Output the [x, y] coordinate of the center of the cell containing the given text.  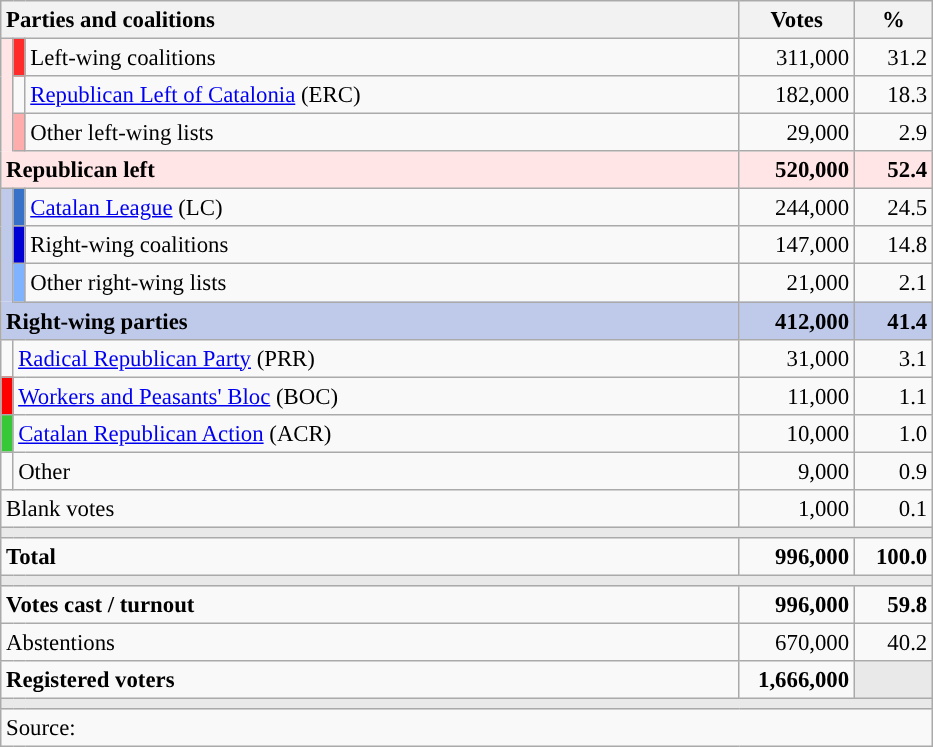
18.3 [893, 95]
Catalan Republican Action (ACR) [376, 433]
2.9 [893, 133]
100.0 [893, 557]
1,000 [797, 509]
Radical Republican Party (PRR) [376, 358]
412,000 [797, 321]
41.4 [893, 321]
1.1 [893, 396]
Right-wing coalitions [382, 245]
31.2 [893, 58]
Other right-wing lists [382, 283]
244,000 [797, 208]
Republican Left of Catalonia (ERC) [382, 95]
Votes cast / turnout [370, 605]
670,000 [797, 643]
1.0 [893, 433]
Votes [797, 20]
Catalan League (LC) [382, 208]
182,000 [797, 95]
147,000 [797, 245]
24.5 [893, 208]
11,000 [797, 396]
Workers and Peasants' Bloc (BOC) [376, 396]
Left-wing coalitions [382, 58]
311,000 [797, 58]
0.1 [893, 509]
Abstentions [370, 643]
59.8 [893, 605]
Other left-wing lists [382, 133]
Right-wing parties [370, 321]
% [893, 20]
520,000 [797, 170]
31,000 [797, 358]
Other [376, 471]
1,666,000 [797, 680]
52.4 [893, 170]
Parties and coalitions [370, 20]
Blank votes [370, 509]
0.9 [893, 471]
10,000 [797, 433]
Republican left [370, 170]
2.1 [893, 283]
Total [370, 557]
14.8 [893, 245]
29,000 [797, 133]
21,000 [797, 283]
9,000 [797, 471]
3.1 [893, 358]
40.2 [893, 643]
Registered voters [370, 680]
Source: [467, 728]
